From the cell containing the given text, extract its center point as (X, Y) coordinate. 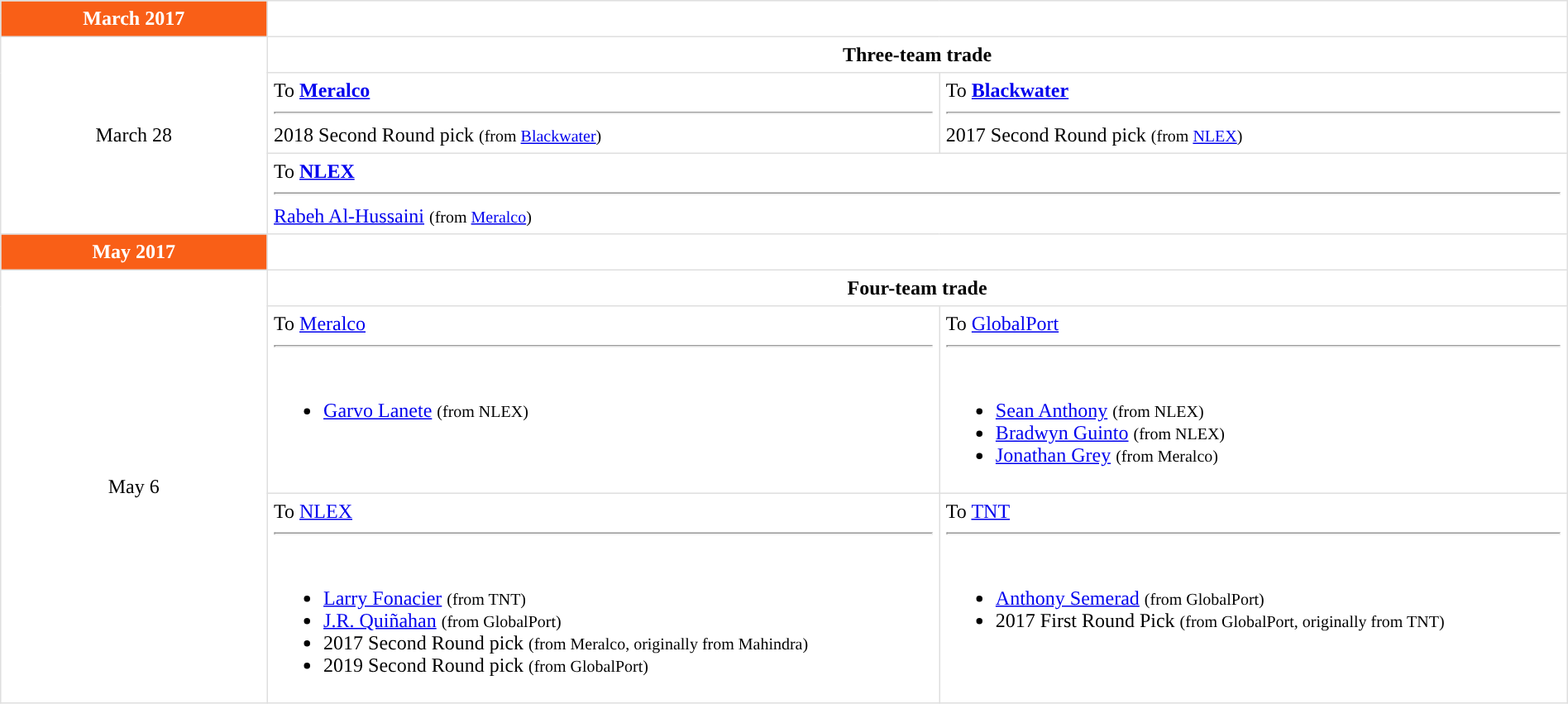
To NLEXRabeh Al-Hussaini (from Meralco) (917, 194)
To Blackwater2017 Second Round pick (from NLEX) (1254, 113)
To MeralcoGarvo Lanete (from NLEX) (604, 400)
Four-team trade (917, 288)
March 2017 (134, 19)
To TNTAnthony Semerad (from GlobalPort)2017 First Round Pick (from GlobalPort, originally from TNT) (1254, 598)
March 28 (134, 135)
May 6 (134, 486)
To GlobalPortSean Anthony (from NLEX)Bradwyn Guinto (from NLEX)Jonathan Grey (from Meralco) (1254, 400)
To Meralco2018 Second Round pick (from Blackwater) (604, 113)
May 2017 (134, 252)
Three-team trade (917, 55)
